Search for the cell housing the specified text and yield its (X, Y) center coordinate. 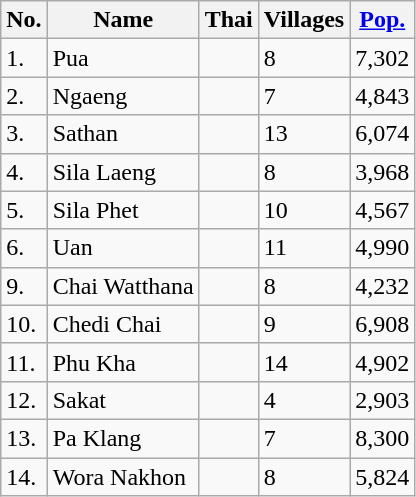
13. (24, 438)
4,990 (382, 248)
6,074 (382, 134)
13 (304, 134)
11. (24, 362)
Name (123, 20)
10. (24, 324)
7,302 (382, 58)
Pop. (382, 20)
No. (24, 20)
4,902 (382, 362)
Phu Kha (123, 362)
5. (24, 210)
14. (24, 477)
Sathan (123, 134)
Sakat (123, 400)
6. (24, 248)
6,908 (382, 324)
10 (304, 210)
Wora Nakhon (123, 477)
8,300 (382, 438)
3,968 (382, 172)
Pua (123, 58)
11 (304, 248)
4,567 (382, 210)
14 (304, 362)
9 (304, 324)
Pa Klang (123, 438)
4,232 (382, 286)
4. (24, 172)
2. (24, 96)
Chedi Chai (123, 324)
Thai (228, 20)
Chai Watthana (123, 286)
Sila Laeng (123, 172)
1. (24, 58)
12. (24, 400)
4,843 (382, 96)
3. (24, 134)
Villages (304, 20)
4 (304, 400)
5,824 (382, 477)
Sila Phet (123, 210)
Ngaeng (123, 96)
Uan (123, 248)
2,903 (382, 400)
9. (24, 286)
